Search for the cell housing the specified text and yield its [x, y] center coordinate. 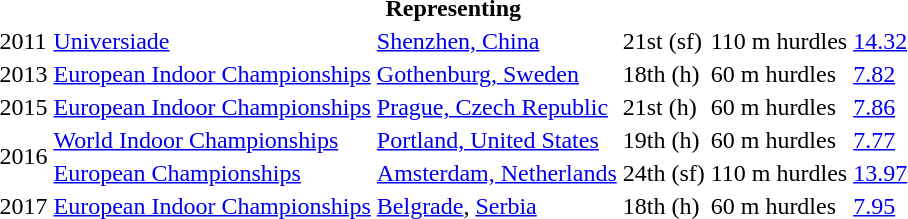
18th (h) [664, 74]
Universiade [212, 41]
24th (sf) [664, 173]
19th (h) [664, 140]
European Championships [212, 173]
World Indoor Championships [212, 140]
Prague, Czech Republic [496, 107]
21st (h) [664, 107]
Shenzhen, China [496, 41]
21st (sf) [664, 41]
Portland, United States [496, 140]
Gothenburg, Sweden [496, 74]
Amsterdam, Netherlands [496, 173]
